From the cell containing the given text, extract its center point as (x, y) coordinate. 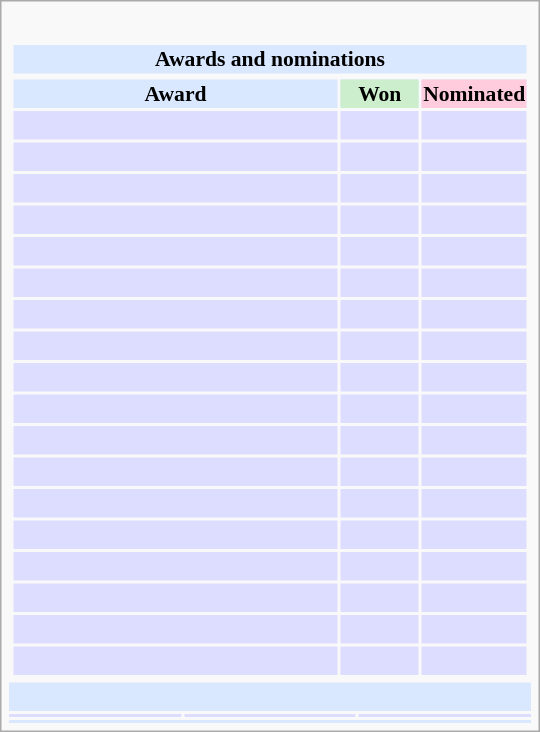
Awards and nominations Award Won Nominated (270, 347)
Award (175, 93)
Awards and nominations (270, 59)
Nominated (474, 93)
Won (380, 93)
